Pinpoint the cell where the given text exists, returning its (X, Y) midpoint coordinate. 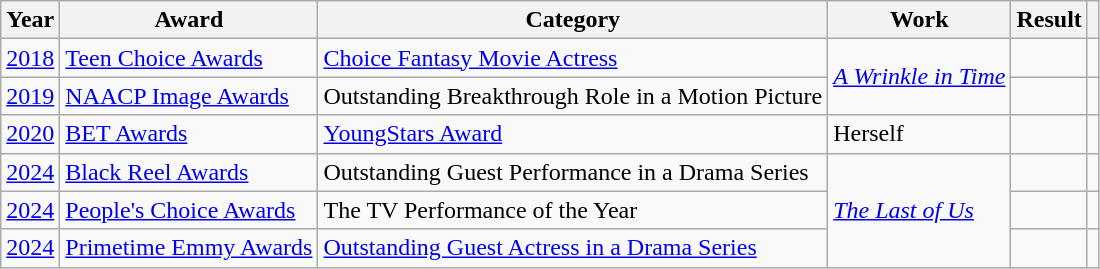
The Last of Us (920, 210)
2019 (30, 96)
Work (920, 20)
NAACP Image Awards (189, 96)
Outstanding Breakthrough Role in a Motion Picture (573, 96)
Herself (920, 134)
Primetime Emmy Awards (189, 248)
Black Reel Awards (189, 172)
2020 (30, 134)
2018 (30, 58)
Award (189, 20)
People's Choice Awards (189, 210)
Teen Choice Awards (189, 58)
Year (30, 20)
Outstanding Guest Actress in a Drama Series (573, 248)
YoungStars Award (573, 134)
A Wrinkle in Time (920, 77)
BET Awards (189, 134)
Category (573, 20)
Result (1049, 20)
Choice Fantasy Movie Actress (573, 58)
Outstanding Guest Performance in a Drama Series (573, 172)
The TV Performance of the Year (573, 210)
